Find where the given text appears and provide that cell's center as [x, y] coordinate. 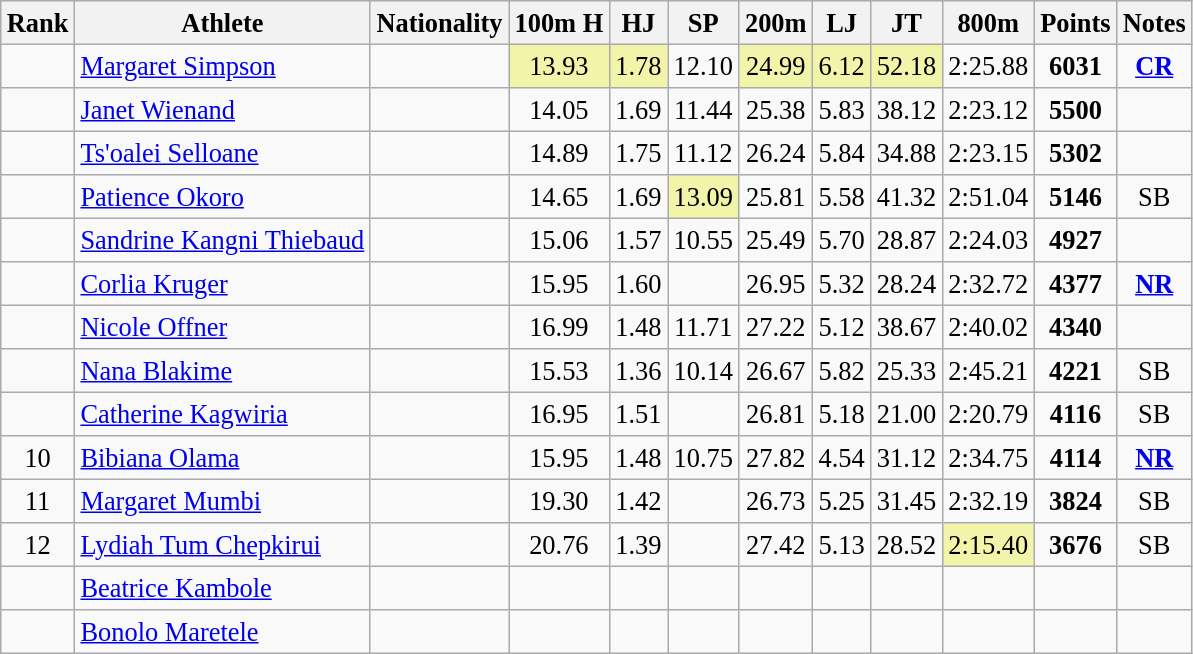
2:15.40 [988, 545]
26.67 [776, 371]
6.12 [842, 66]
12 [38, 545]
28.24 [906, 284]
5.82 [842, 371]
Bibiana Olama [222, 458]
2:51.04 [988, 197]
11.44 [704, 109]
5.70 [842, 240]
14.65 [558, 197]
3824 [1075, 501]
2:40.02 [988, 327]
4.54 [842, 458]
Ts'oalei Selloane [222, 153]
1.42 [638, 501]
5.58 [842, 197]
11 [38, 501]
Rank [38, 22]
25.38 [776, 109]
4340 [1075, 327]
27.82 [776, 458]
1.39 [638, 545]
38.67 [906, 327]
2:34.75 [988, 458]
10.55 [704, 240]
52.18 [906, 66]
5.18 [842, 414]
10 [38, 458]
800m [988, 22]
CR [1154, 66]
1.57 [638, 240]
12.10 [704, 66]
25.33 [906, 371]
16.95 [558, 414]
Bonolo Maretele [222, 632]
2:20.79 [988, 414]
2:24.03 [988, 240]
10.14 [704, 371]
21.00 [906, 414]
27.42 [776, 545]
4377 [1075, 284]
4116 [1075, 414]
100m H [558, 22]
Patience Okoro [222, 197]
1.60 [638, 284]
5.13 [842, 545]
5.12 [842, 327]
JT [906, 22]
24.99 [776, 66]
25.49 [776, 240]
Margaret Simpson [222, 66]
Lydiah Tum Chepkirui [222, 545]
5.83 [842, 109]
14.05 [558, 109]
HJ [638, 22]
LJ [842, 22]
31.12 [906, 458]
6031 [1075, 66]
26.24 [776, 153]
25.81 [776, 197]
4221 [1075, 371]
14.89 [558, 153]
1.78 [638, 66]
5302 [1075, 153]
200m [776, 22]
2:23.12 [988, 109]
16.99 [558, 327]
Nana Blakime [222, 371]
2:45.21 [988, 371]
Athlete [222, 22]
Beatrice Kambole [222, 588]
28.87 [906, 240]
27.22 [776, 327]
13.93 [558, 66]
Nationality [439, 22]
SP [704, 22]
26.73 [776, 501]
26.81 [776, 414]
1.36 [638, 371]
19.30 [558, 501]
Nicole Offner [222, 327]
15.53 [558, 371]
10.75 [704, 458]
15.06 [558, 240]
34.88 [906, 153]
11.12 [704, 153]
2:32.19 [988, 501]
20.76 [558, 545]
5146 [1075, 197]
Catherine Kagwiria [222, 414]
Sandrine Kangni Thiebaud [222, 240]
5500 [1075, 109]
4114 [1075, 458]
Notes [1154, 22]
Margaret Mumbi [222, 501]
Corlia Kruger [222, 284]
5.84 [842, 153]
1.51 [638, 414]
2:25.88 [988, 66]
Janet Wienand [222, 109]
5.25 [842, 501]
4927 [1075, 240]
2:32.72 [988, 284]
28.52 [906, 545]
Points [1075, 22]
1.75 [638, 153]
11.71 [704, 327]
26.95 [776, 284]
3676 [1075, 545]
13.09 [704, 197]
41.32 [906, 197]
2:23.15 [988, 153]
5.32 [842, 284]
38.12 [906, 109]
31.45 [906, 501]
